Find where the given text appears and provide that cell's center as (x, y) coordinate. 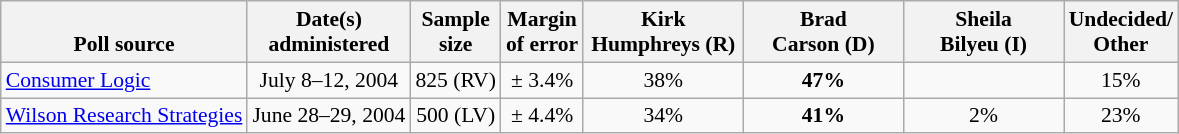
SheilaBilyeu (I) (983, 32)
Poll source (124, 32)
Marginof error (542, 32)
KirkHumphreys (R) (663, 32)
Undecided/Other (1121, 32)
Consumer Logic (124, 80)
41% (823, 116)
38% (663, 80)
BradCarson (D) (823, 32)
July 8–12, 2004 (328, 80)
2% (983, 116)
47% (823, 80)
15% (1121, 80)
23% (1121, 116)
34% (663, 116)
500 (LV) (456, 116)
± 4.4% (542, 116)
825 (RV) (456, 80)
Wilson Research Strategies (124, 116)
June 28–29, 2004 (328, 116)
± 3.4% (542, 80)
Samplesize (456, 32)
Date(s)administered (328, 32)
